Search for the cell housing the specified text and yield its [x, y] center coordinate. 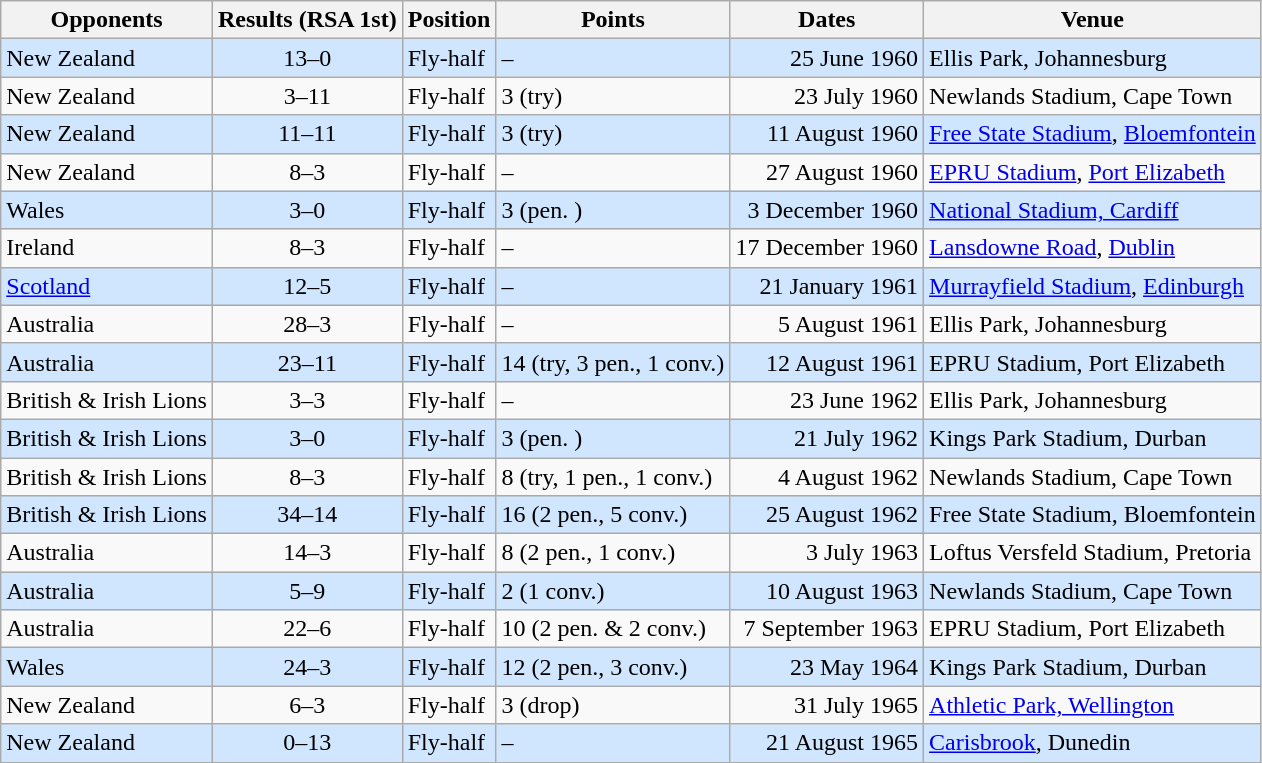
3 (drop) [613, 705]
24–3 [307, 667]
11 August 1960 [827, 134]
4 August 1962 [827, 477]
National Stadium, Cardiff [1093, 210]
8 (try, 1 pen., 1 conv.) [613, 477]
5–9 [307, 591]
27 August 1960 [827, 172]
Opponents [107, 20]
21 August 1965 [827, 743]
8 (2 pen., 1 conv.) [613, 553]
31 July 1965 [827, 705]
12 August 1961 [827, 362]
Athletic Park, Wellington [1093, 705]
Points [613, 20]
12–5 [307, 286]
23 July 1960 [827, 96]
Position [449, 20]
0–13 [307, 743]
6–3 [307, 705]
34–14 [307, 515]
3 July 1963 [827, 553]
21 July 1962 [827, 438]
Ireland [107, 248]
Carisbrook, Dunedin [1093, 743]
10 (2 pen. & 2 conv.) [613, 629]
17 December 1960 [827, 248]
11–11 [307, 134]
28–3 [307, 324]
Dates [827, 20]
14–3 [307, 553]
Venue [1093, 20]
7 September 1963 [827, 629]
13–0 [307, 58]
12 (2 pen., 3 conv.) [613, 667]
16 (2 pen., 5 conv.) [613, 515]
25 June 1960 [827, 58]
3–11 [307, 96]
3 December 1960 [827, 210]
21 January 1961 [827, 286]
Loftus Versfeld Stadium, Pretoria [1093, 553]
Scotland [107, 286]
3–3 [307, 400]
Results (RSA 1st) [307, 20]
10 August 1963 [827, 591]
22–6 [307, 629]
23–11 [307, 362]
5 August 1961 [827, 324]
23 June 1962 [827, 400]
Lansdowne Road, Dublin [1093, 248]
Murrayfield Stadium, Edinburgh [1093, 286]
23 May 1964 [827, 667]
25 August 1962 [827, 515]
14 (try, 3 pen., 1 conv.) [613, 362]
2 (1 conv.) [613, 591]
